Search for the cell housing the specified text and yield its (X, Y) center coordinate. 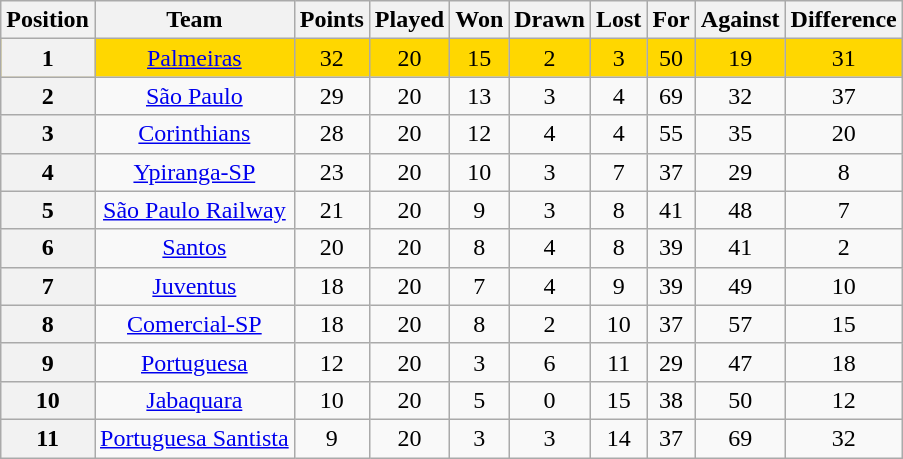
21 (332, 210)
São Paulo Railway (194, 210)
Team (194, 20)
23 (332, 172)
35 (740, 134)
Jabaquara (194, 400)
Won (480, 20)
57 (740, 324)
55 (671, 134)
Santos (194, 248)
Corinthians (194, 134)
Lost (618, 20)
13 (480, 96)
48 (740, 210)
31 (844, 58)
Against (740, 20)
14 (618, 438)
Comercial-SP (194, 324)
For (671, 20)
Played (409, 20)
Ypiranga-SP (194, 172)
Points (332, 20)
19 (740, 58)
Juventus (194, 286)
38 (671, 400)
49 (740, 286)
São Paulo (194, 96)
28 (332, 134)
1 (48, 58)
Palmeiras (194, 58)
Position (48, 20)
Portuguesa Santista (194, 438)
Portuguesa (194, 362)
Drawn (550, 20)
Difference (844, 20)
0 (550, 400)
47 (740, 362)
